For the text-containing cell, return its midpoint in (x, y) coordinate format. 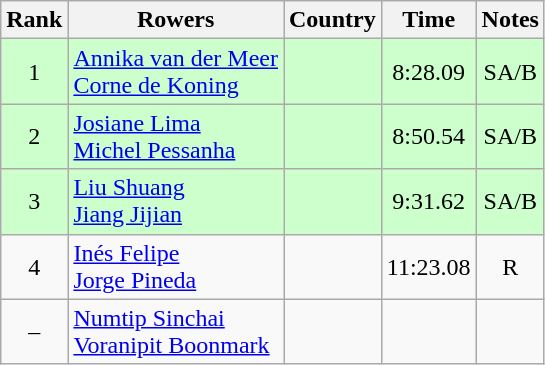
Rowers (176, 20)
Numtip SinchaiVoranipit Boonmark (176, 332)
8:28.09 (428, 72)
Inés FelipeJorge Pineda (176, 266)
R (510, 266)
3 (34, 202)
9:31.62 (428, 202)
11:23.08 (428, 266)
Annika van der MeerCorne de Koning (176, 72)
Rank (34, 20)
– (34, 332)
Josiane LimaMichel Pessanha (176, 136)
Country (333, 20)
1 (34, 72)
Notes (510, 20)
Liu ShuangJiang Jijian (176, 202)
2 (34, 136)
4 (34, 266)
Time (428, 20)
8:50.54 (428, 136)
